Search for the cell housing the specified text and yield its (X, Y) center coordinate. 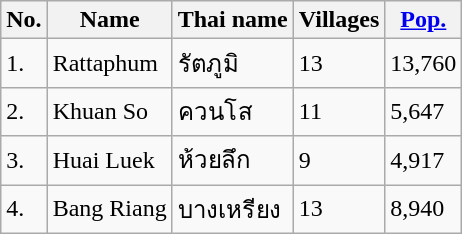
8,940 (424, 208)
Name (110, 20)
3. (24, 160)
ควนโส (232, 112)
9 (339, 160)
4. (24, 208)
ห้วยลึก (232, 160)
5,647 (424, 112)
รัตภูมิ (232, 64)
Huai Luek (110, 160)
Thai name (232, 20)
1. (24, 64)
บางเหรียง (232, 208)
11 (339, 112)
Bang Riang (110, 208)
13,760 (424, 64)
4,917 (424, 160)
2. (24, 112)
Pop. (424, 20)
Rattaphum (110, 64)
Khuan So (110, 112)
Villages (339, 20)
No. (24, 20)
